Pinpoint the cell where the given text exists, returning its [X, Y] midpoint coordinate. 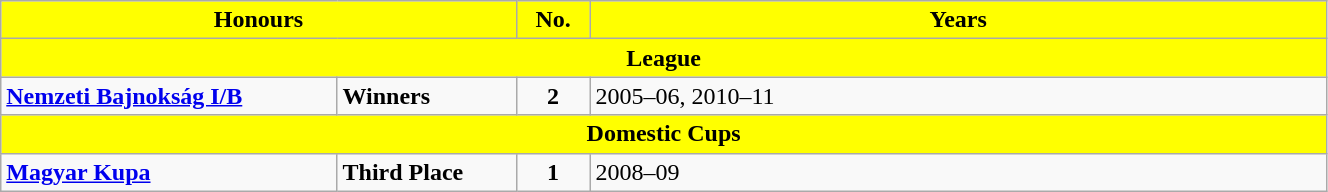
Domestic Cups [664, 134]
League [664, 58]
Third Place [426, 172]
2 [553, 96]
1 [553, 172]
Magyar Kupa [169, 172]
Nemzeti Bajnokság I/B [169, 96]
2008–09 [958, 172]
2005–06, 2010–11 [958, 96]
No. [553, 20]
Winners [426, 96]
Honours [259, 20]
Years [958, 20]
